Output the (x, y) coordinate of the center of the cell containing the given text.  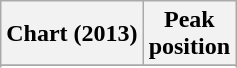
Chart (2013) (72, 34)
Peak position (189, 34)
